Pinpoint the cell where the given text exists, returning its [X, Y] midpoint coordinate. 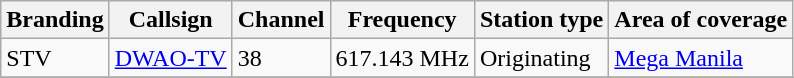
STV [55, 58]
Originating [541, 58]
Area of coverage [701, 20]
Callsign [170, 20]
Channel [281, 20]
Mega Manila [701, 58]
Station type [541, 20]
Frequency [402, 20]
DWAO-TV [170, 58]
617.143 MHz [402, 58]
38 [281, 58]
Branding [55, 20]
